Return the (x, y) coordinate for the center point of the cell that contains the specified text.  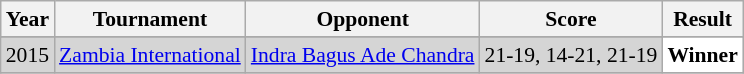
2015 (28, 55)
Result (702, 19)
Zambia International (150, 55)
Indra Bagus Ade Chandra (363, 55)
Tournament (150, 19)
Year (28, 19)
Winner (702, 55)
Opponent (363, 19)
21-19, 14-21, 21-19 (572, 55)
Score (572, 19)
